Find where the given text appears and provide that cell's center as (x, y) coordinate. 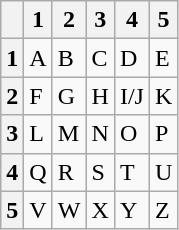
T (132, 172)
Y (132, 210)
G (69, 96)
I/J (132, 96)
B (69, 58)
V (38, 210)
R (69, 172)
Q (38, 172)
X (100, 210)
P (163, 134)
E (163, 58)
O (132, 134)
Z (163, 210)
K (163, 96)
M (69, 134)
S (100, 172)
N (100, 134)
U (163, 172)
H (100, 96)
W (69, 210)
F (38, 96)
C (100, 58)
L (38, 134)
A (38, 58)
D (132, 58)
